Capture the cell that displays the provided text and extract its [x, y] central coordinate. 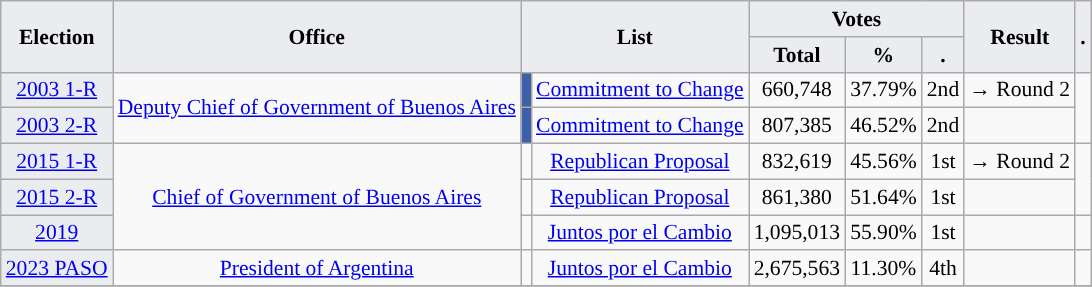
2015 2-R [57, 197]
55.90% [884, 233]
Deputy Chief of Government of Buenos Aires [317, 108]
37.79% [884, 90]
660,748 [797, 90]
51.64% [884, 197]
46.52% [884, 126]
861,380 [797, 197]
1,095,013 [797, 233]
2023 PASO [57, 269]
% [884, 55]
Votes [857, 19]
45.56% [884, 162]
832,619 [797, 162]
Chief of Government of Buenos Aires [317, 198]
2015 1-R [57, 162]
4th [944, 269]
Office [317, 36]
2003 2-R [57, 126]
Election [57, 36]
Total [797, 55]
Result [1020, 36]
11.30% [884, 269]
2019 [57, 233]
List [635, 36]
President of Argentina [317, 269]
807,385 [797, 126]
2003 1-R [57, 90]
2,675,563 [797, 269]
